For the text-containing cell, return its midpoint in (x, y) coordinate format. 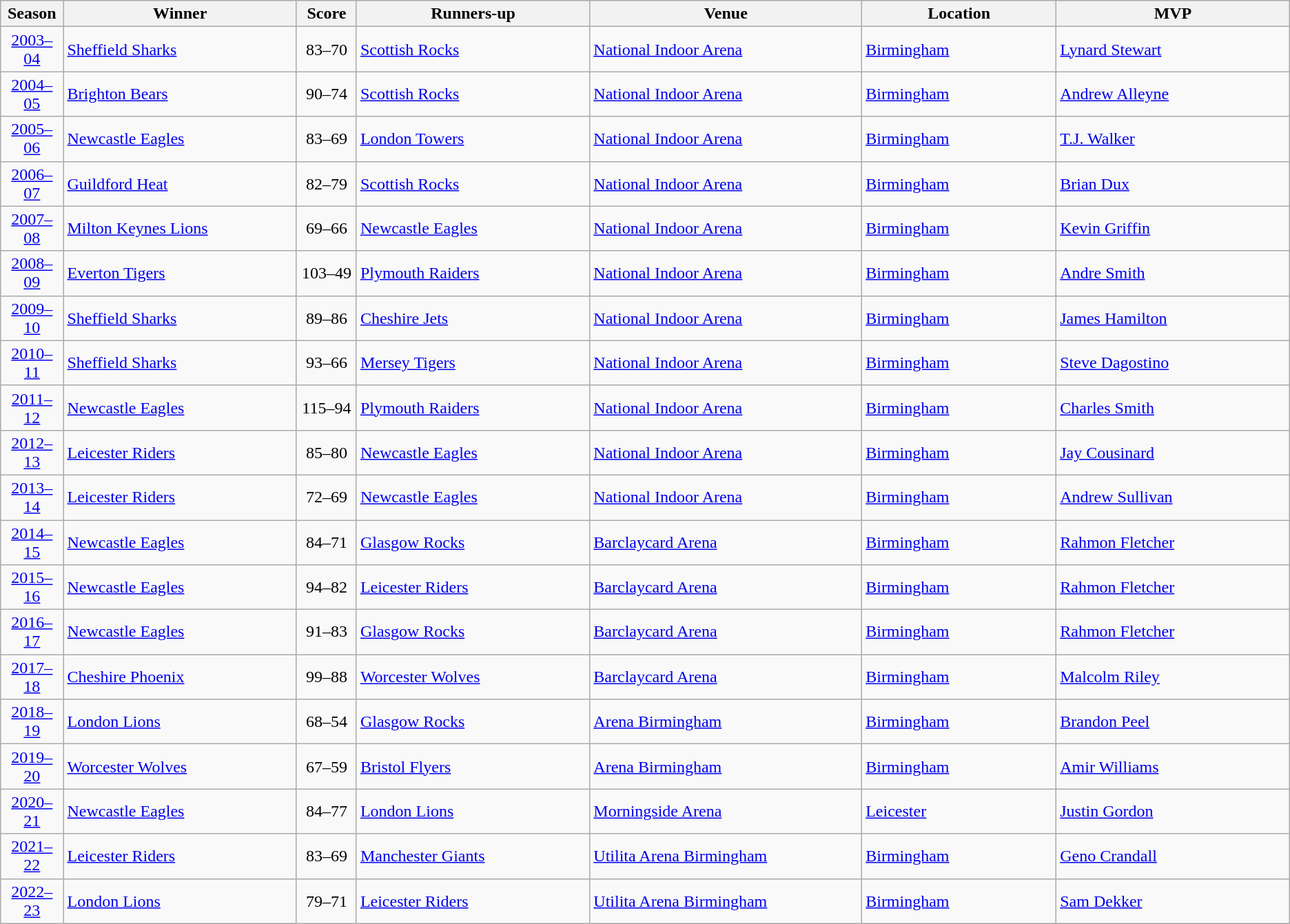
Bristol Flyers (473, 766)
Everton Tigers (180, 273)
Season (32, 14)
Geno Crandall (1173, 856)
91–83 (327, 633)
Winner (180, 14)
79–71 (327, 901)
2013–14 (32, 497)
84–71 (327, 542)
Justin Gordon (1173, 812)
Morningside Arena (726, 812)
Amir Williams (1173, 766)
Andrew Alleyne (1173, 94)
Lynard Stewart (1173, 50)
Cheshire Jets (473, 318)
2016–17 (32, 633)
Steve Dagostino (1173, 362)
99–88 (327, 677)
2020–21 (32, 812)
83–70 (327, 50)
2004–05 (32, 94)
68–54 (327, 722)
Charles Smith (1173, 408)
2019–20 (32, 766)
93–66 (327, 362)
Mersey Tigers (473, 362)
2007–08 (32, 229)
2015–16 (32, 587)
89–86 (327, 318)
Brighton Bears (180, 94)
Malcolm Riley (1173, 677)
84–77 (327, 812)
90–74 (327, 94)
2012–13 (32, 452)
2003–04 (32, 50)
103–49 (327, 273)
Milton Keynes Lions (180, 229)
2011–12 (32, 408)
2021–22 (32, 856)
Brandon Peel (1173, 722)
2022–23 (32, 901)
Manchester Giants (473, 856)
2017–18 (32, 677)
Andre Smith (1173, 273)
85–80 (327, 452)
Jay Cousinard (1173, 452)
Guildford Heat (180, 183)
Kevin Griffin (1173, 229)
2006–07 (32, 183)
94–82 (327, 587)
Score (327, 14)
2005–06 (32, 139)
Andrew Sullivan (1173, 497)
Sam Dekker (1173, 901)
Location (959, 14)
115–94 (327, 408)
London Towers (473, 139)
82–79 (327, 183)
Leicester (959, 812)
Cheshire Phoenix (180, 677)
Runners-up (473, 14)
2014–15 (32, 542)
69–66 (327, 229)
67–59 (327, 766)
2008–09 (32, 273)
James Hamilton (1173, 318)
Venue (726, 14)
MVP (1173, 14)
72–69 (327, 497)
Brian Dux (1173, 183)
2009–10 (32, 318)
2010–11 (32, 362)
2018–19 (32, 722)
T.J. Walker (1173, 139)
